Output the (X, Y) coordinate of the center of the cell containing the given text.  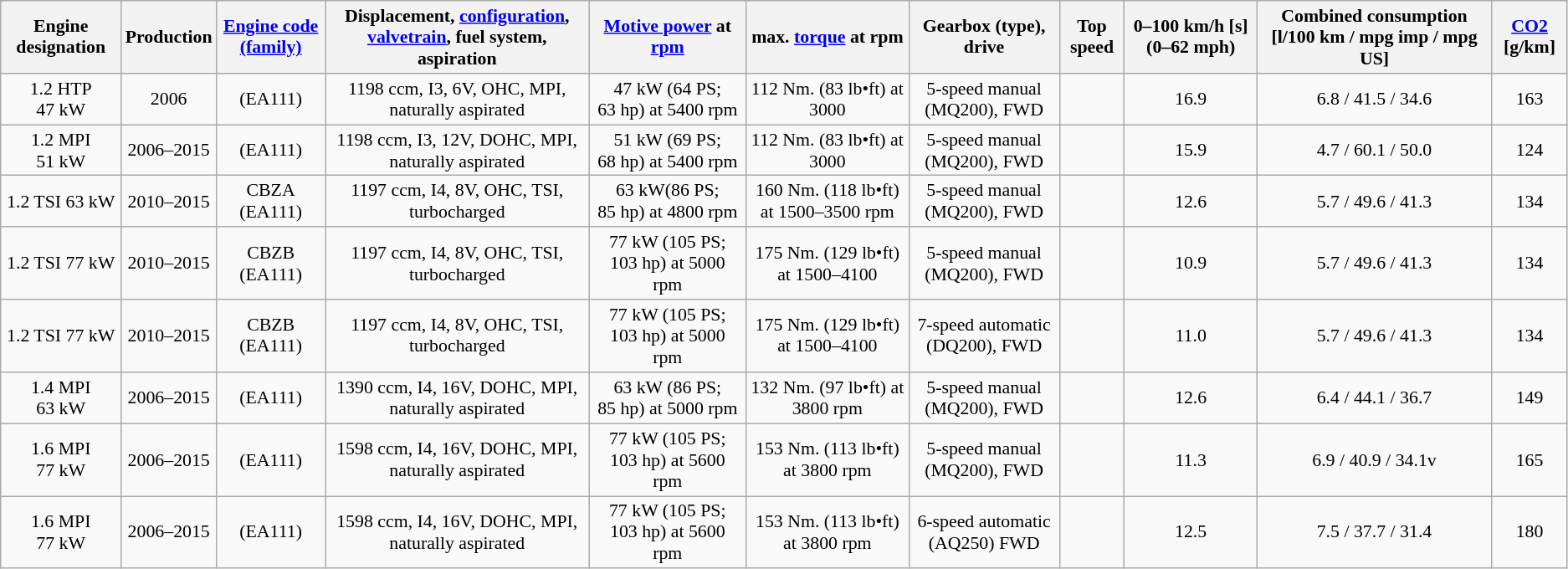
Combined consumption [l/100 km / mpg imp / mpg US] (1374, 37)
Engine code (family) (271, 37)
7.5 / 37.7 / 31.4 (1374, 532)
Displacement, configuration, valvetrain, fuel system, aspiration (457, 37)
1.2 TSI 63 kW (61, 201)
4.7 / 60.1 / 50.0 (1374, 149)
1198 ccm, I3, 12V, DOHC, MPI, naturally aspirated (457, 149)
15.9 (1191, 149)
163 (1530, 99)
51 kW (69 PS; 68 hp) at 5400 rpm (668, 149)
CBZA (EA111) (271, 201)
149 (1530, 397)
1198 ccm, I3, 6V, OHC, MPI, naturally aspirated (457, 99)
6.9 / 40.9 / 34.1v (1374, 459)
Production (169, 37)
132 Nm. (97 lb•ft) at 3800 rpm (828, 397)
6.4 / 44.1 / 36.7 (1374, 397)
1390 ccm, I4, 16V, DOHC, MPI, naturally aspirated (457, 397)
180 (1530, 532)
0–100 km/h [s] (0–62 mph) (1191, 37)
124 (1530, 149)
1.2 HTP 47 kW (61, 99)
160 Nm. (118 lb•ft) at 1500–3500 rpm (828, 201)
6.8 / 41.5 / 34.6 (1374, 99)
11.3 (1191, 459)
max. torque at rpm (828, 37)
11.0 (1191, 335)
Top speed (1092, 37)
12.5 (1191, 532)
Gearbox (type), drive (984, 37)
Motive power at rpm (668, 37)
47 kW (64 PS; 63 hp) at 5400 rpm (668, 99)
6-speed automatic (AQ250) FWD (984, 532)
Engine designation (61, 37)
1.4 MPI 63 kW (61, 397)
CO2 [g/km] (1530, 37)
2006 (169, 99)
63 kW (86 PS; 85 hp) at 5000 rpm (668, 397)
7-speed automatic (DQ200), FWD (984, 335)
63 kW(86 PS; 85 hp) at 4800 rpm (668, 201)
16.9 (1191, 99)
1.2 MPI 51 kW (61, 149)
165 (1530, 459)
10.9 (1191, 263)
